Provide the [X, Y] coordinate of the cell's center where the given text is located.  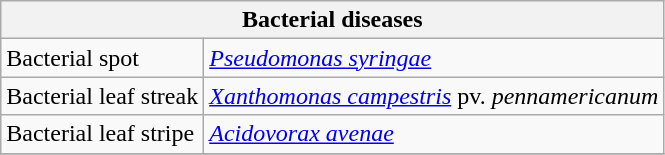
Xanthomonas campestris pv. pennamericanum [434, 96]
Acidovorax avenae [434, 134]
Bacterial leaf streak [102, 96]
Pseudomonas syringae [434, 58]
Bacterial leaf stripe [102, 134]
Bacterial diseases [332, 20]
Bacterial spot [102, 58]
